Locate the cell with the specified text and output its (X, Y) center coordinate. 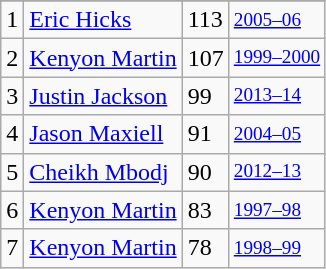
113 (206, 20)
2012–13 (277, 172)
3 (12, 96)
107 (206, 58)
4 (12, 134)
90 (206, 172)
1 (12, 20)
5 (12, 172)
99 (206, 96)
91 (206, 134)
Cheikh Mbodj (103, 172)
7 (12, 248)
1998–99 (277, 248)
83 (206, 210)
1999–2000 (277, 58)
Jason Maxiell (103, 134)
78 (206, 248)
Eric Hicks (103, 20)
1997–98 (277, 210)
2013–14 (277, 96)
6 (12, 210)
2005–06 (277, 20)
2004–05 (277, 134)
2 (12, 58)
Justin Jackson (103, 96)
